Determine the [x, y] coordinate at the center of the cell enclosing the given text.  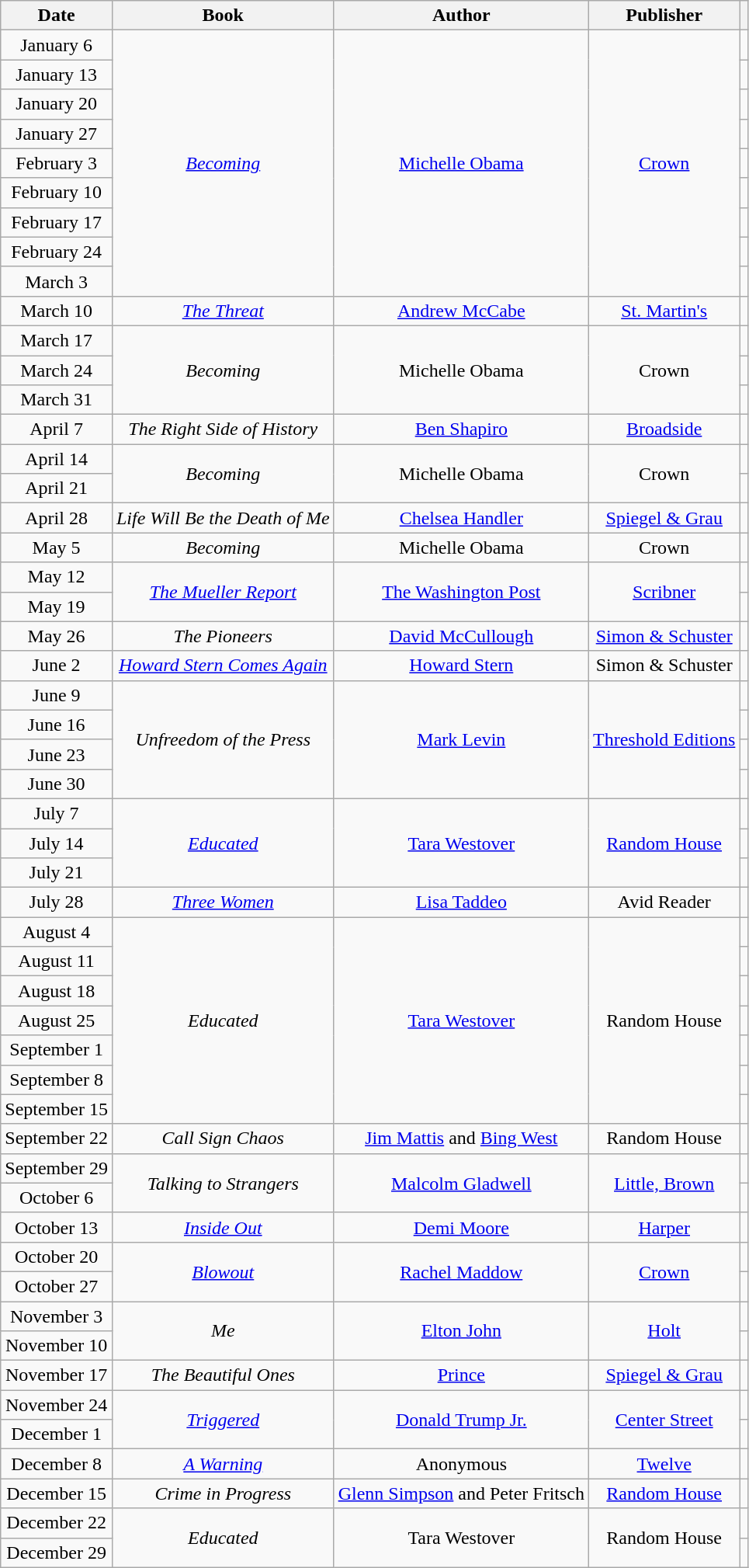
Prince [461, 1375]
June 30 [57, 784]
Scribner [664, 592]
August 25 [57, 1020]
David McCullough [461, 636]
May 5 [57, 548]
February 24 [57, 252]
Rachel Maddow [461, 1271]
Glenn Simpson and Peter Fritsch [461, 1493]
Me [223, 1331]
March 17 [57, 340]
August 4 [57, 932]
December 22 [57, 1523]
November 10 [57, 1346]
Twelve [664, 1464]
August 18 [57, 991]
January 6 [57, 45]
The Pioneers [223, 636]
August 11 [57, 961]
July 28 [57, 902]
April 28 [57, 518]
Life Will Be the Death of Me [223, 518]
May 19 [57, 607]
November 24 [57, 1405]
Demi Moore [461, 1227]
February 3 [57, 163]
December 29 [57, 1552]
January 20 [57, 104]
Chelsea Handler [461, 518]
December 1 [57, 1434]
April 21 [57, 488]
July 21 [57, 873]
Three Women [223, 902]
Andrew McCabe [461, 311]
Malcolm Gladwell [461, 1183]
The Mueller Report [223, 592]
Call Sign Chaos [223, 1139]
Lisa Taddeo [461, 902]
The Washington Post [461, 592]
Avid Reader [664, 902]
Broadside [664, 429]
September 15 [57, 1109]
Anonymous [461, 1464]
Date [57, 16]
St. Martin's [664, 311]
March 10 [57, 311]
March 31 [57, 400]
December 8 [57, 1464]
December 15 [57, 1493]
September 1 [57, 1050]
June 16 [57, 725]
November 3 [57, 1316]
June 2 [57, 666]
May 12 [57, 577]
January 13 [57, 75]
January 27 [57, 134]
Howard Stern [461, 666]
February 17 [57, 222]
Howard Stern Comes Again [223, 666]
September 8 [57, 1080]
February 10 [57, 193]
Publisher [664, 16]
Unfreedom of the Press [223, 739]
A Warning [223, 1464]
Center Street [664, 1420]
Talking to Strangers [223, 1183]
June 9 [57, 695]
March 24 [57, 370]
Jim Mattis and Bing West [461, 1139]
July 14 [57, 843]
Donald Trump Jr. [461, 1420]
Holt [664, 1331]
The Right Side of History [223, 429]
March 3 [57, 281]
July 7 [57, 813]
Triggered [223, 1420]
October 6 [57, 1198]
April 7 [57, 429]
Blowout [223, 1271]
October 27 [57, 1286]
Crime in Progress [223, 1493]
Harper [664, 1227]
April 14 [57, 459]
October 20 [57, 1257]
Inside Out [223, 1227]
The Beautiful Ones [223, 1375]
September 29 [57, 1168]
May 26 [57, 636]
Book [223, 16]
June 23 [57, 754]
October 13 [57, 1227]
September 22 [57, 1139]
November 17 [57, 1375]
The Threat [223, 311]
Mark Levin [461, 739]
Elton John [461, 1331]
Little, Brown [664, 1183]
Threshold Editions [664, 739]
Author [461, 16]
Ben Shapiro [461, 429]
